From the cell containing the given text, extract its center point as (x, y) coordinate. 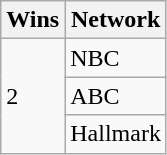
NBC (116, 58)
Network (116, 20)
Hallmark (116, 134)
ABC (116, 96)
2 (33, 96)
Wins (33, 20)
